For the text-containing cell, return its midpoint in (X, Y) coordinate format. 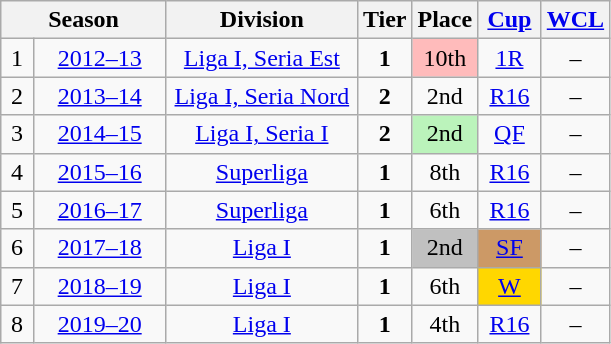
1R (510, 58)
QF (510, 134)
Liga I, Seria Est (262, 58)
8th (445, 172)
Tier (384, 20)
Liga I, Seria I (262, 134)
SF (510, 248)
6 (17, 248)
2014–15 (100, 134)
10th (445, 58)
2013–14 (100, 96)
2017–18 (100, 248)
2018–19 (100, 286)
Division (262, 20)
Place (445, 20)
8 (17, 324)
2016–17 (100, 210)
5 (17, 210)
2012–13 (100, 58)
4th (445, 324)
Liga I, Seria Nord (262, 96)
4 (17, 172)
Season (84, 20)
3 (17, 134)
7 (17, 286)
WCL (575, 20)
2015–16 (100, 172)
Cup (510, 20)
2019–20 (100, 324)
W (510, 286)
